Determine the [X, Y] coordinate at the center of the cell enclosing the given text.  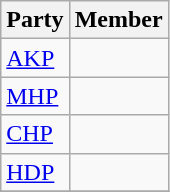
CHP [35, 134]
Member [118, 20]
MHP [35, 96]
Party [35, 20]
AKP [35, 58]
HDP [35, 172]
